Extract the [x, y] coordinate from the center of the cell holding the provided text.  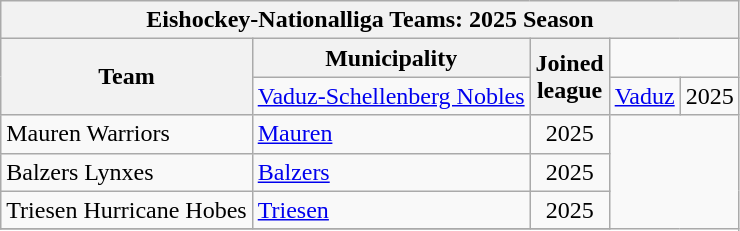
Mauren Warriors [126, 134]
Team [126, 77]
Mauren [391, 134]
Municipality [391, 58]
Vaduz-Schellenberg Nobles [391, 96]
Balzers [391, 172]
Eishockey-Nationalliga Teams: 2025 Season [370, 20]
Balzers Lynxes [126, 172]
Triesen Hurricane Hobes [126, 210]
Triesen [391, 210]
Joined league [570, 77]
Vaduz [644, 96]
